Scan for the cell matching the given text and deliver its [x, y] coordinate at center. 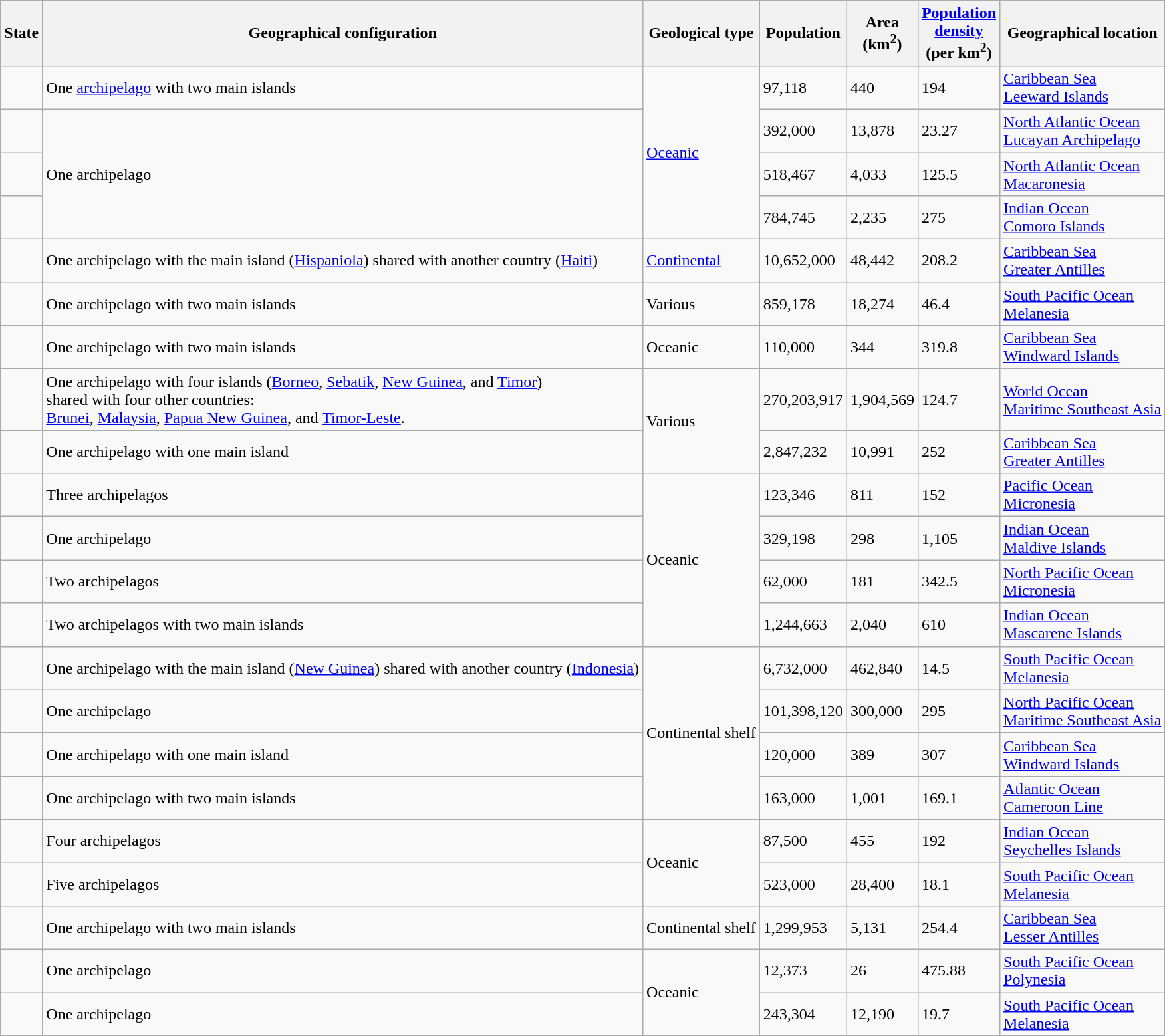
6,732,000 [803, 668]
World OceanMaritime Southeast Asia [1083, 400]
Caribbean SeaLesser Antilles [1083, 927]
Geographical location [1083, 33]
Two archipelagos with two main islands [343, 625]
18,274 [882, 305]
Five archipelagos [343, 884]
South Pacific OceanPolynesia [1083, 971]
North Pacific OceanMicronesia [1083, 581]
300,000 [882, 712]
208.2 [959, 261]
329,198 [803, 539]
Area(km2) [882, 33]
101,398,120 [803, 712]
163,000 [803, 798]
Population [803, 33]
1,299,953 [803, 927]
Two archipelagos [343, 581]
392,000 [803, 130]
Geological type [702, 33]
462,840 [882, 668]
19.7 [959, 1015]
270,203,917 [803, 400]
254.4 [959, 927]
523,000 [803, 884]
Indian OceanSeychelles Islands [1083, 841]
1,001 [882, 798]
North Pacific OceanMaritime Southeast Asia [1083, 712]
298 [882, 539]
5,131 [882, 927]
784,745 [803, 217]
4,033 [882, 174]
181 [882, 581]
319.8 [959, 347]
Indian OceanComoro Islands [1083, 217]
One archipelago with the main island (New Guinea) shared with another country (Indonesia) [343, 668]
610 [959, 625]
1,244,663 [803, 625]
152 [959, 495]
Four archipelagos [343, 841]
811 [882, 495]
475.88 [959, 971]
46.4 [959, 305]
123,346 [803, 495]
10,652,000 [803, 261]
North Atlantic OceanMacaronesia [1083, 174]
1,904,569 [882, 400]
Populationdensity(per km2) [959, 33]
194 [959, 88]
18.1 [959, 884]
124.7 [959, 400]
12,190 [882, 1015]
295 [959, 712]
23.27 [959, 130]
518,467 [803, 174]
12,373 [803, 971]
Geographical configuration [343, 33]
10,991 [882, 452]
169.1 [959, 798]
125.5 [959, 174]
2,847,232 [803, 452]
440 [882, 88]
252 [959, 452]
455 [882, 841]
48,442 [882, 261]
One archipelago with the main island (Hispaniola) shared with another country (Haiti) [343, 261]
Caribbean SeaLeeward Islands [1083, 88]
2,040 [882, 625]
North Atlantic OceanLucayan Archipelago [1083, 130]
14.5 [959, 668]
Indian OceanMaldive Islands [1083, 539]
243,304 [803, 1015]
62,000 [803, 581]
389 [882, 754]
26 [882, 971]
275 [959, 217]
Atlantic OceanCameroon Line [1083, 798]
342.5 [959, 581]
State [21, 33]
307 [959, 754]
13,878 [882, 130]
192 [959, 841]
859,178 [803, 305]
344 [882, 347]
110,000 [803, 347]
1,105 [959, 539]
120,000 [803, 754]
Three archipelagos [343, 495]
2,235 [882, 217]
Indian OceanMascarene Islands [1083, 625]
28,400 [882, 884]
87,500 [803, 841]
Pacific OceanMicronesia [1083, 495]
Continental [702, 261]
97,118 [803, 88]
